Determine the (x, y) coordinate at the center of the cell enclosing the given text.  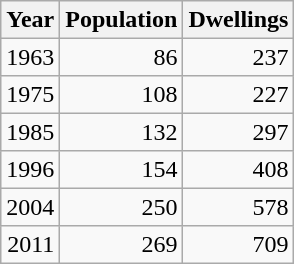
297 (238, 132)
237 (238, 56)
2004 (30, 206)
227 (238, 94)
Population (122, 20)
154 (122, 170)
1975 (30, 94)
709 (238, 244)
108 (122, 94)
2011 (30, 244)
1996 (30, 170)
Dwellings (238, 20)
408 (238, 170)
250 (122, 206)
Year (30, 20)
86 (122, 56)
1985 (30, 132)
578 (238, 206)
1963 (30, 56)
269 (122, 244)
132 (122, 132)
